Output the (X, Y) coordinate of the center of the cell containing the given text.  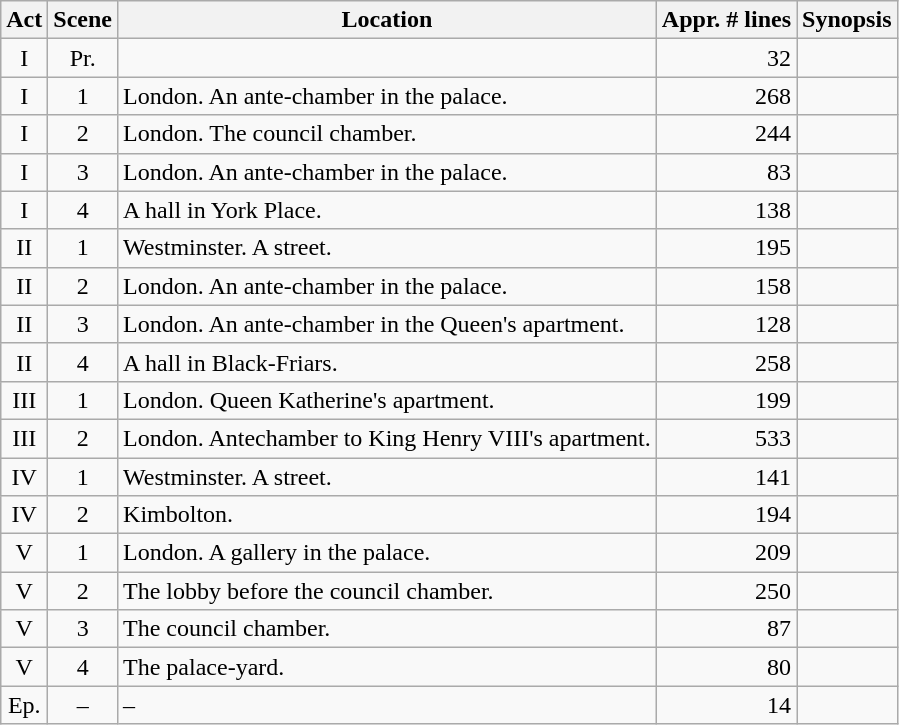
244 (726, 134)
The palace-yard. (388, 667)
194 (726, 515)
Scene (83, 20)
A hall in Black-Friars. (388, 362)
138 (726, 210)
Appr. # lines (726, 20)
Pr. (83, 58)
258 (726, 362)
87 (726, 629)
Kimbolton. (388, 515)
London. The council chamber. (388, 134)
209 (726, 553)
199 (726, 400)
80 (726, 667)
Ep. (24, 705)
The council chamber. (388, 629)
The lobby before the council chamber. (388, 591)
268 (726, 96)
533 (726, 438)
Location (388, 20)
London. A gallery in the palace. (388, 553)
A hall in York Place. (388, 210)
158 (726, 286)
London. Queen Katherine's apartment. (388, 400)
Act (24, 20)
London. Antechamber to King Henry VIII's apartment. (388, 438)
250 (726, 591)
14 (726, 705)
128 (726, 324)
141 (726, 477)
83 (726, 172)
195 (726, 248)
32 (726, 58)
Synopsis (847, 20)
London. An ante-chamber in the Queen's apartment. (388, 324)
